Detect which cell encompasses the target text, then output its [X, Y] center coordinate. 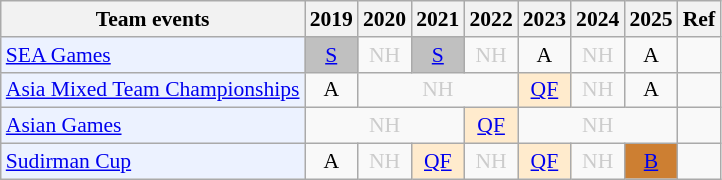
2020 [384, 19]
SEA Games [153, 55]
Team events [153, 19]
Sudirman Cup [153, 162]
Asia Mixed Team Championships [153, 90]
Ref [699, 19]
2021 [438, 19]
2023 [544, 19]
2022 [490, 19]
B [650, 162]
2024 [598, 19]
2025 [650, 19]
Asian Games [153, 126]
2019 [332, 19]
